Detect which cell encompasses the target text, then output its [X, Y] center coordinate. 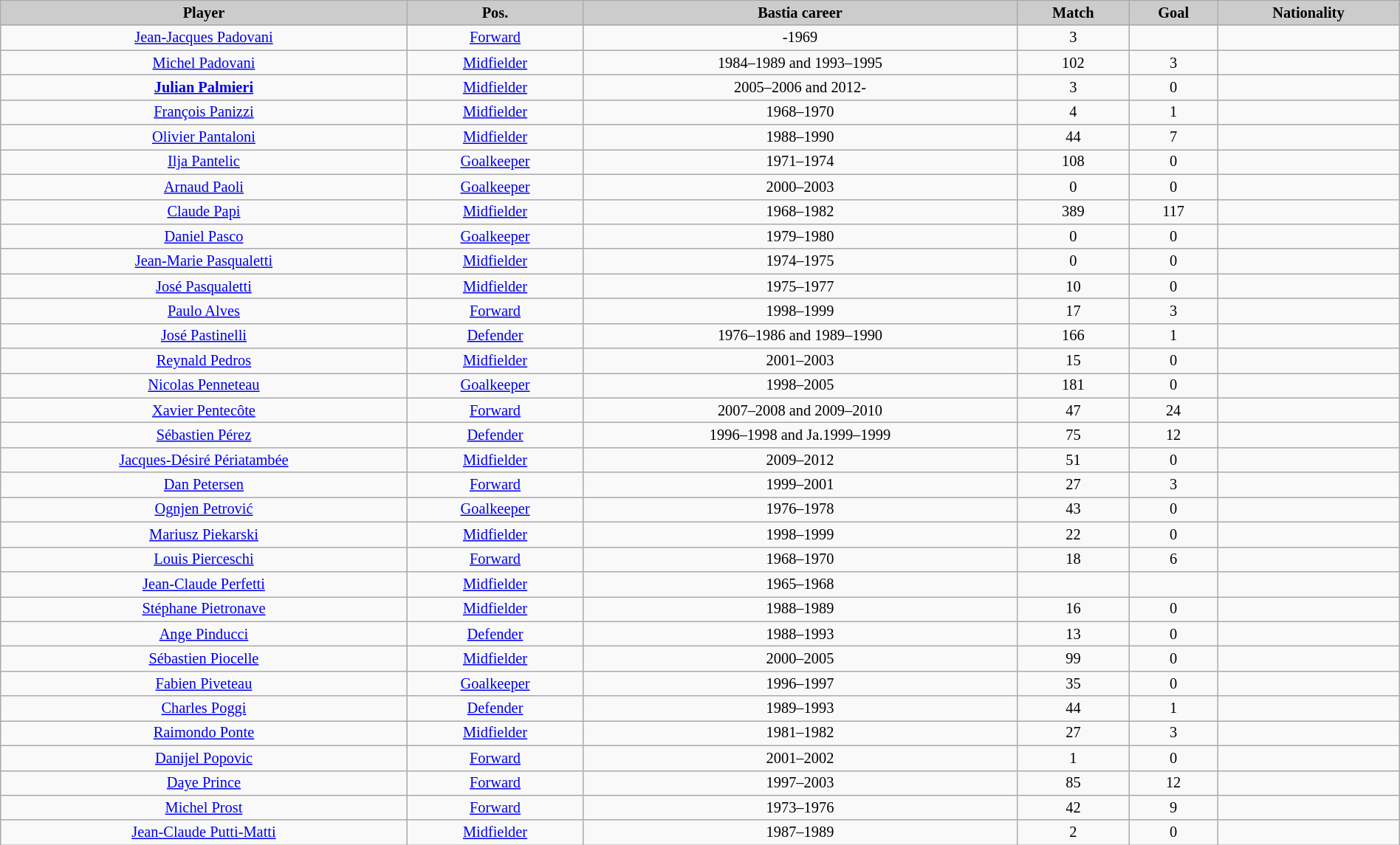
1987–1989 [800, 832]
Player [204, 13]
1984–1989 and 1993–1995 [800, 63]
Michel Padovani [204, 63]
85 [1074, 783]
6 [1174, 559]
1965–1968 [800, 584]
Stéphane Pietronave [204, 609]
47 [1074, 410]
99 [1074, 658]
Dan Petersen [204, 485]
1973–1976 [800, 807]
Ange Pinducci [204, 634]
2009–2012 [800, 460]
1975–1977 [800, 286]
Olivier Pantaloni [204, 137]
15 [1074, 361]
1988–1990 [800, 137]
166 [1074, 336]
1968–1982 [800, 212]
10 [1074, 286]
1998–2005 [800, 385]
1976–1986 and 1989–1990 [800, 336]
2005–2006 and 2012- [800, 87]
35 [1074, 683]
Fabien Piveteau [204, 683]
Julian Palmieri [204, 87]
Danijel Popovic [204, 758]
1996–1997 [800, 683]
Jacques-Désiré Périatambée [204, 460]
2007–2008 and 2009–2010 [800, 410]
Goal [1174, 13]
-1969 [800, 38]
1997–2003 [800, 783]
Daye Prince [204, 783]
Xavier Pentecôte [204, 410]
9 [1174, 807]
Arnaud Paoli [204, 187]
Match [1074, 13]
2001–2003 [800, 361]
José Pasqualetti [204, 286]
Mariusz Piekarski [204, 534]
Jean-Claude Perfetti [204, 584]
1981–1982 [800, 733]
Jean-Claude Putti-Matti [204, 832]
Sébastien Piocelle [204, 658]
Bastia career [800, 13]
102 [1074, 63]
16 [1074, 609]
1971–1974 [800, 162]
1988–1989 [800, 609]
Daniel Pasco [204, 236]
Louis Pierceschi [204, 559]
Pos. [495, 13]
2000–2003 [800, 187]
Ilja Pantelic [204, 162]
51 [1074, 460]
18 [1074, 559]
Nicolas Penneteau [204, 385]
1974–1975 [800, 261]
Nationality [1308, 13]
Michel Prost [204, 807]
2001–2002 [800, 758]
1999–2001 [800, 485]
Jean-Marie Pasqualetti [204, 261]
Raimondo Ponte [204, 733]
François Panizzi [204, 112]
117 [1174, 212]
24 [1174, 410]
1989–1993 [800, 708]
1988–1993 [800, 634]
2000–2005 [800, 658]
Jean-Jacques Padovani [204, 38]
Charles Poggi [204, 708]
75 [1074, 435]
Claude Papi [204, 212]
13 [1074, 634]
Reynald Pedros [204, 361]
2 [1074, 832]
José Pastinelli [204, 336]
22 [1074, 534]
7 [1174, 137]
17 [1074, 311]
43 [1074, 509]
4 [1074, 112]
Ognjen Petrović [204, 509]
1996–1998 and Ja.1999–1999 [800, 435]
Sébastien Pérez [204, 435]
389 [1074, 212]
1976–1978 [800, 509]
42 [1074, 807]
181 [1074, 385]
Paulo Alves [204, 311]
1979–1980 [800, 236]
108 [1074, 162]
